Scan for the cell matching the given text and deliver its [x, y] coordinate at center. 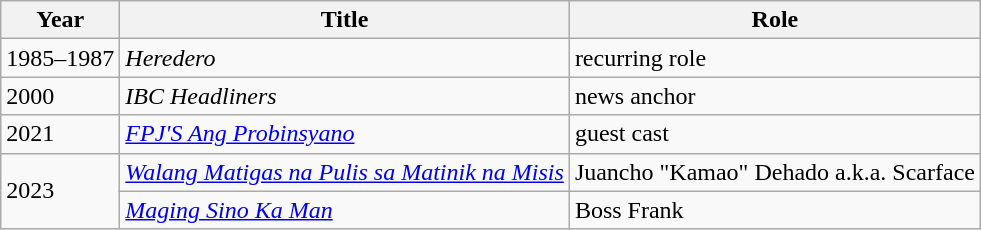
1985–1987 [60, 58]
FPJ'S Ang Probinsyano [345, 134]
Walang Matigas na Pulis sa Matinik na Misis [345, 172]
2023 [60, 191]
Boss Frank [774, 210]
Heredero [345, 58]
news anchor [774, 96]
IBC Headliners [345, 96]
recurring role [774, 58]
2021 [60, 134]
Role [774, 20]
Juancho "Kamao" Dehado a.k.a. Scarface [774, 172]
Year [60, 20]
Title [345, 20]
2000 [60, 96]
guest cast [774, 134]
Maging Sino Ka Man [345, 210]
